Determine the (X, Y) coordinate at the center of the cell enclosing the given text.  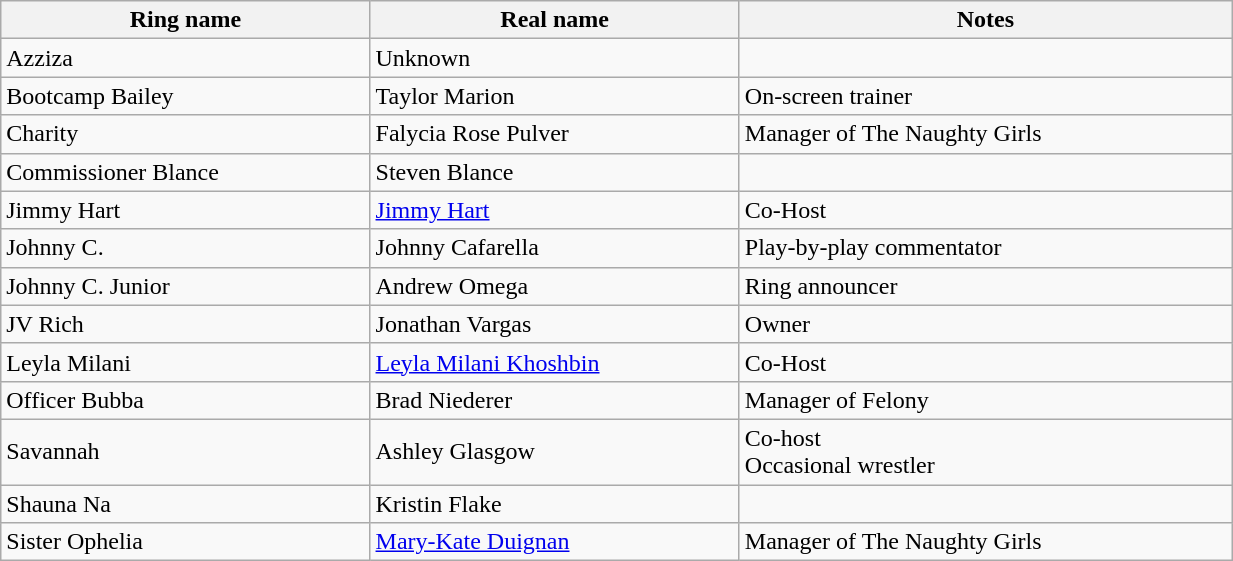
Shauna Na (186, 503)
On-screen trainer (985, 96)
Mary-Kate Duignan (554, 542)
Kristin Flake (554, 503)
JV Rich (186, 324)
Sister Ophelia (186, 542)
Johnny C. Junior (186, 286)
Unknown (554, 58)
Ashley Glasgow (554, 452)
Taylor Marion (554, 96)
Commissioner Blance (186, 172)
Ring name (186, 20)
Andrew Omega (554, 286)
Azziza (186, 58)
Real name (554, 20)
Ring announcer (985, 286)
Officer Bubba (186, 400)
Brad Niederer (554, 400)
Bootcamp Bailey (186, 96)
Savannah (186, 452)
Falycia Rose Pulver (554, 134)
Notes (985, 20)
Johnny Cafarella (554, 248)
Jonathan Vargas (554, 324)
Owner (985, 324)
Leyla Milani (186, 362)
Manager of Felony (985, 400)
Steven Blance (554, 172)
Co-hostOccasional wrestler (985, 452)
Johnny C. (186, 248)
Play-by-play commentator (985, 248)
Leyla Milani Khoshbin (554, 362)
Charity (186, 134)
